Return (X, Y) of the center of cell containing provided text 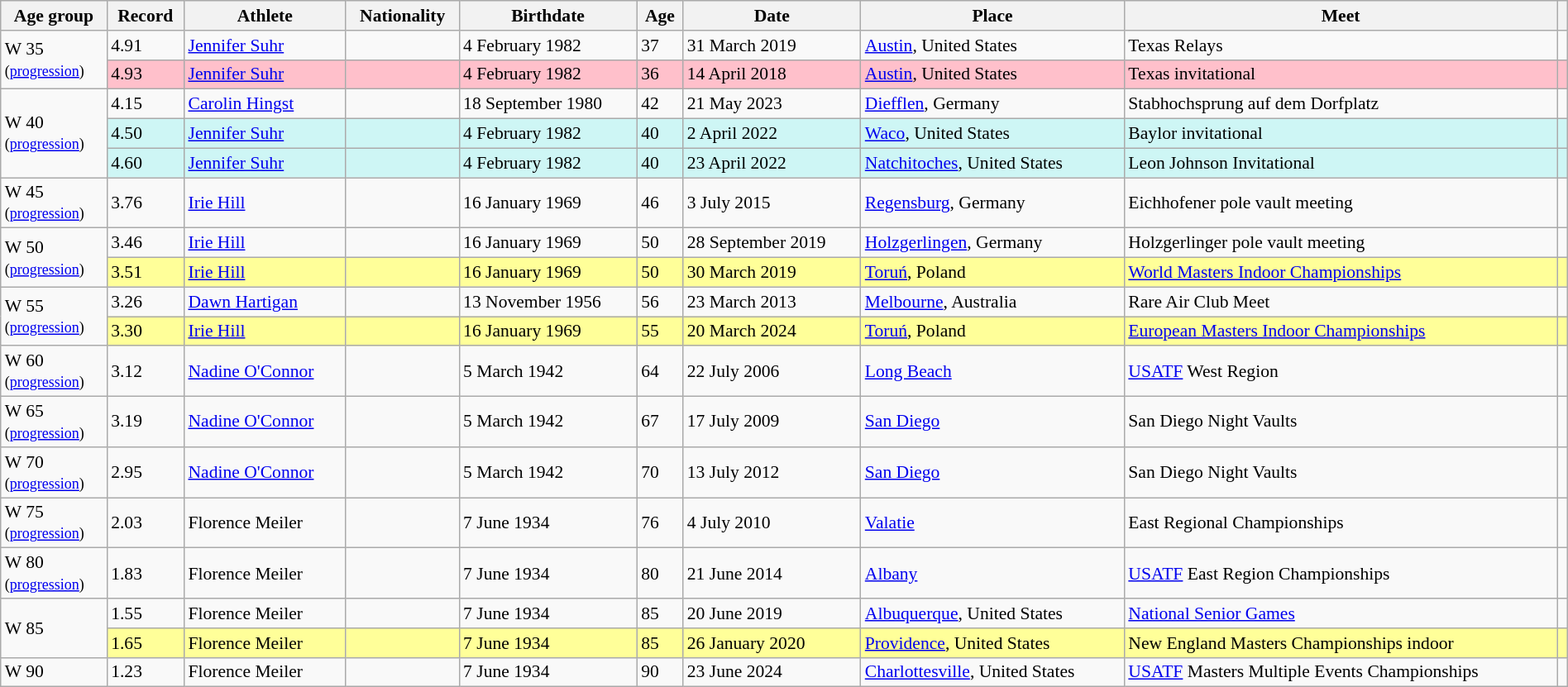
3 July 2015 (772, 203)
Providence, United States (992, 643)
22 July 2006 (772, 372)
55 (660, 332)
20 March 2024 (772, 332)
Baylor invitational (1341, 134)
Albany (992, 574)
W 90 (54, 672)
1.83 (146, 574)
Texas invitational (1341, 74)
Dawn Hartigan (265, 302)
W 35(progression) (54, 60)
4.93 (146, 74)
W 50 (progression) (54, 258)
Valatie (992, 522)
46 (660, 203)
Age group (54, 16)
4 July 2010 (772, 522)
Holzgerlingen, Germany (992, 243)
21 May 2023 (772, 104)
4.50 (146, 134)
New England Masters Championships indoor (1341, 643)
Meet (1341, 16)
30 March 2019 (772, 273)
W 60 (progression) (54, 372)
13 July 2012 (772, 473)
Stabhochsprung auf dem Dorfplatz (1341, 104)
3.51 (146, 273)
Birthdate (547, 16)
2.03 (146, 522)
3.76 (146, 203)
Place (992, 16)
23 June 2024 (772, 672)
Regensburg, Germany (992, 203)
Nationality (402, 16)
13 November 1956 (547, 302)
World Masters Indoor Championships (1341, 273)
USATF East Region Championships (1341, 574)
W 85 (54, 628)
Natchitoches, United States (992, 163)
3.30 (146, 332)
Carolin Hingst (265, 104)
Waco, United States (992, 134)
National Senior Games (1341, 613)
20 June 2019 (772, 613)
18 September 1980 (547, 104)
64 (660, 372)
3.19 (146, 422)
USATF West Region (1341, 372)
76 (660, 522)
East Regional Championships (1341, 522)
31 March 2019 (772, 45)
26 January 2020 (772, 643)
European Masters Indoor Championships (1341, 332)
90 (660, 672)
Date (772, 16)
4.15 (146, 104)
4.60 (146, 163)
17 July 2009 (772, 422)
80 (660, 574)
W 65 (progression) (54, 422)
56 (660, 302)
W 55 (progression) (54, 316)
70 (660, 473)
3.46 (146, 243)
W 75 (progression) (54, 522)
Record (146, 16)
Age (660, 16)
Texas Relays (1341, 45)
Holzgerlinger pole vault meeting (1341, 243)
1.23 (146, 672)
4.91 (146, 45)
42 (660, 104)
Charlottesville, United States (992, 672)
14 April 2018 (772, 74)
Long Beach (992, 372)
W 45 (progression) (54, 203)
23 April 2022 (772, 163)
1.55 (146, 613)
3.12 (146, 372)
21 June 2014 (772, 574)
37 (660, 45)
Eichhofener pole vault meeting (1341, 203)
2.95 (146, 473)
2 April 2022 (772, 134)
Melbourne, Australia (992, 302)
W 40 (progression) (54, 134)
Albuquerque, United States (992, 613)
Diefflen, Germany (992, 104)
W 70 (progression) (54, 473)
3.26 (146, 302)
1.65 (146, 643)
Rare Air Club Meet (1341, 302)
23 March 2013 (772, 302)
USATF Masters Multiple Events Championships (1341, 672)
28 September 2019 (772, 243)
W 80 (progression) (54, 574)
Athlete (265, 16)
36 (660, 74)
67 (660, 422)
Leon Johnson Invitational (1341, 163)
